Determine the [X, Y] coordinate at the center of the cell enclosing the given text.  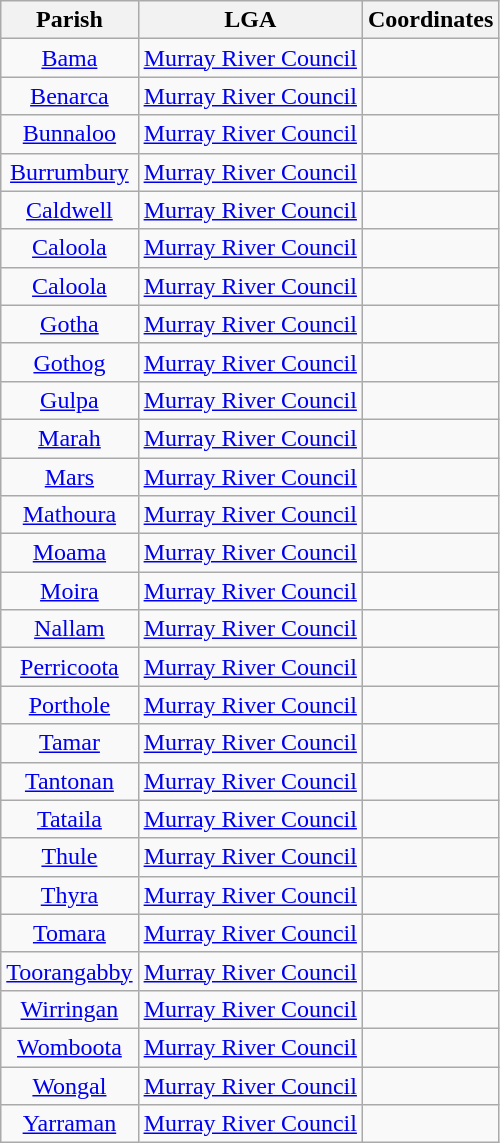
Yarraman [70, 1124]
LGA [250, 20]
Gotha [70, 324]
Perricoota [70, 667]
Tantonan [70, 781]
Womboota [70, 1047]
Tataila [70, 819]
Benarca [70, 96]
Moama [70, 553]
Wirringan [70, 1009]
Mathoura [70, 515]
Gulpa [70, 400]
Tomara [70, 933]
Marah [70, 438]
Parish [70, 20]
Bunnaloo [70, 134]
Porthole [70, 705]
Toorangabby [70, 971]
Caldwell [70, 210]
Nallam [70, 629]
Mars [70, 477]
Bama [70, 58]
Wongal [70, 1085]
Thyra [70, 895]
Gothog [70, 362]
Tamar [70, 743]
Thule [70, 857]
Coordinates [430, 20]
Moira [70, 591]
Burrumbury [70, 172]
